Return the (x, y) coordinate for the center point of the cell that contains the specified text.  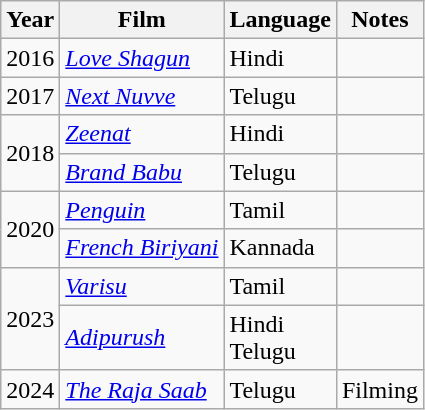
Brand Babu (142, 172)
Filming (380, 389)
The Raja Saab (142, 389)
Next Nuvve (142, 96)
Year (30, 20)
2024 (30, 389)
2018 (30, 153)
French Biriyani (142, 248)
2023 (30, 318)
Zeenat (142, 134)
2017 (30, 96)
2020 (30, 229)
Notes (380, 20)
2016 (30, 58)
Kannada (280, 248)
Love Shagun (142, 58)
HindiTelugu (280, 338)
Varisu (142, 286)
Adipurush (142, 338)
Film (142, 20)
Penguin (142, 210)
Language (280, 20)
